Scan for the cell matching the given text and deliver its [x, y] coordinate at center. 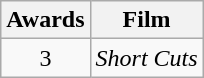
3 [46, 58]
Awards [46, 20]
Short Cuts [146, 58]
Film [146, 20]
